Determine the (X, Y) coordinate at the center of the cell enclosing the given text.  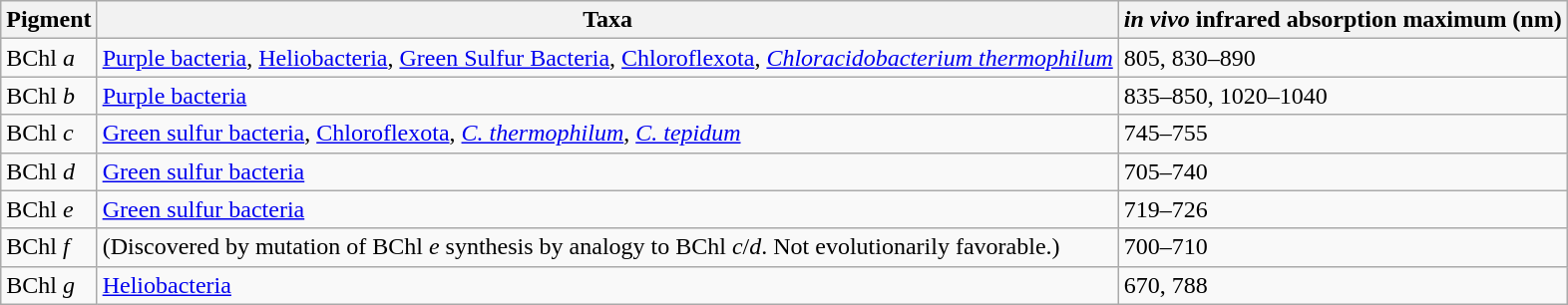
670, 788 (1343, 285)
in vivo infrared absorption maximum (nm) (1343, 20)
Purple bacteria, Heliobacteria, Green Sulfur Bacteria, Chloroflexota, Chloracidobacterium thermophilum (607, 58)
Purple bacteria (607, 96)
BChl b (49, 96)
805, 830–890 (1343, 58)
Green sulfur bacteria, Chloroflexota, C. thermophilum, C. tepidum (607, 134)
700–710 (1343, 247)
(Discovered by mutation of BChl e synthesis by analogy to BChl c/d. Not evolutionarily favorable.) (607, 247)
BChl c (49, 134)
705–740 (1343, 171)
719–726 (1343, 209)
Pigment (49, 20)
835–850, 1020–1040 (1343, 96)
BChl g (49, 285)
BChl d (49, 171)
Taxa (607, 20)
BChl a (49, 58)
BChl e (49, 209)
745–755 (1343, 134)
Heliobacteria (607, 285)
BChl f (49, 247)
